Return the (x, y) coordinate for the center point of the cell that contains the specified text.  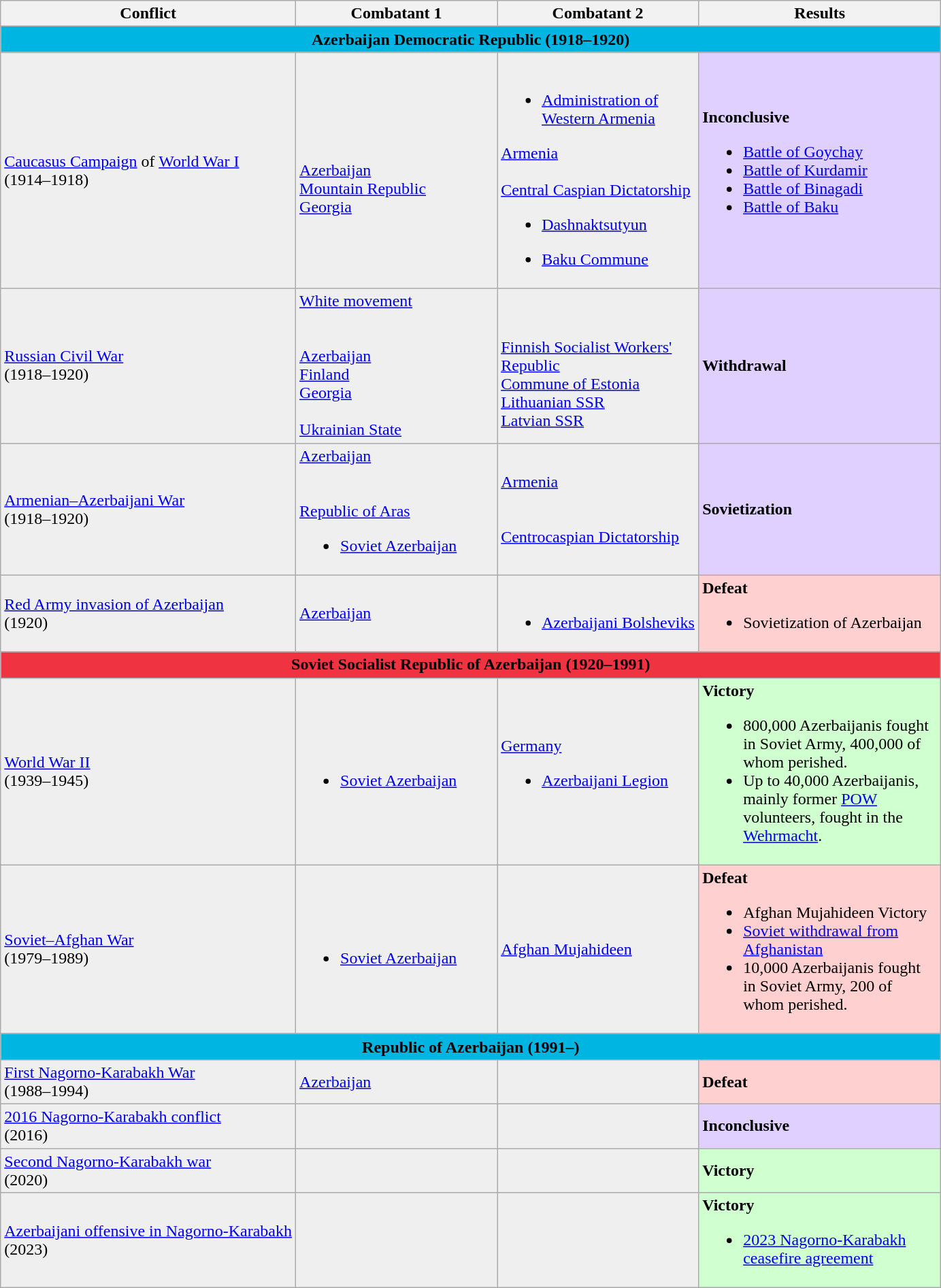
Caucasus Campaign of World War I(1914–1918) (148, 170)
Finnish Socialist Workers' Republic Commune of Estonia Lithuanian SSR Latvian SSR (598, 366)
Azerbaijani Bolsheviks (598, 614)
Germany Azerbaijani Legion (598, 772)
Red Army invasion of Azerbaijan(1920) (148, 614)
Results (820, 14)
Defeat (820, 1082)
World War II (1939–1945) (148, 772)
2016 Nagorno-Karabakh conflict (2016) (148, 1125)
Combatant 1 (397, 14)
First Nagorno-Karabakh War (1988–1994) (148, 1082)
Victory2023 Nagorno-Karabakh ceasefire agreement (820, 1240)
Administration of Western Armenia Armenia Central Caspian Dictatorship Dashnaktsutyun Baku Commune (598, 170)
Afghan Mujahideen (598, 949)
Second Nagorno-Karabakh war (2020) (148, 1170)
Azerbaijani offensive in Nagorno-Karabakh (2023) (148, 1240)
Armenia Centrocaspian Dictatorship (598, 509)
Russian Civil War(1918–1920) (148, 366)
DefeatSovietization of Azerbaijan (820, 614)
Conflict (148, 14)
Azerbaijan Mountain Republic Georgia (397, 170)
Republic of Azerbaijan (1991–) (471, 1046)
Inconclusive (820, 1125)
Azerbaijan Republic of Aras Soviet Azerbaijan (397, 509)
DefeatAfghan Mujahideen VictorySoviet withdrawal from Afghanistan10,000 Azerbaijanis fought in Soviet Army, 200 of whom perished. (820, 949)
Sovietization (820, 509)
Armenian–Azerbaijani War(1918–1920) (148, 509)
Withdrawal (820, 366)
White movement Azerbaijan Finland Georgia Ukrainian State (397, 366)
Victory (820, 1170)
InconclusiveBattle of GoychayBattle of KurdamirBattle of BinagadiBattle of Baku (820, 170)
Soviet Socialist Republic of Azerbaijan (1920–1991) (471, 665)
Soviet–Afghan War (1979–1989) (148, 949)
Azerbaijan Democratic Republic (1918–1920) (471, 39)
Combatant 2 (598, 14)
